Search for the cell housing the specified text and yield its [X, Y] center coordinate. 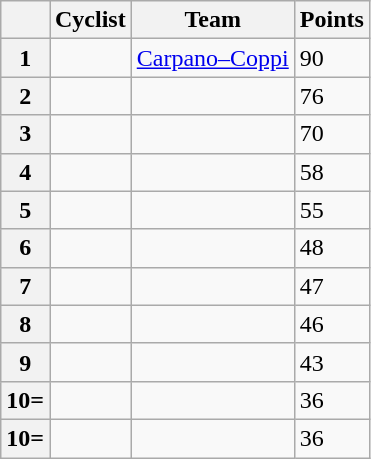
5 [26, 210]
46 [332, 324]
Points [332, 20]
47 [332, 286]
Cyclist [91, 20]
Carpano–Coppi [212, 58]
43 [332, 362]
2 [26, 96]
4 [26, 172]
8 [26, 324]
70 [332, 134]
1 [26, 58]
7 [26, 286]
6 [26, 248]
Team [212, 20]
58 [332, 172]
90 [332, 58]
9 [26, 362]
55 [332, 210]
76 [332, 96]
3 [26, 134]
48 [332, 248]
